Find where the given text appears and provide that cell's center as (x, y) coordinate. 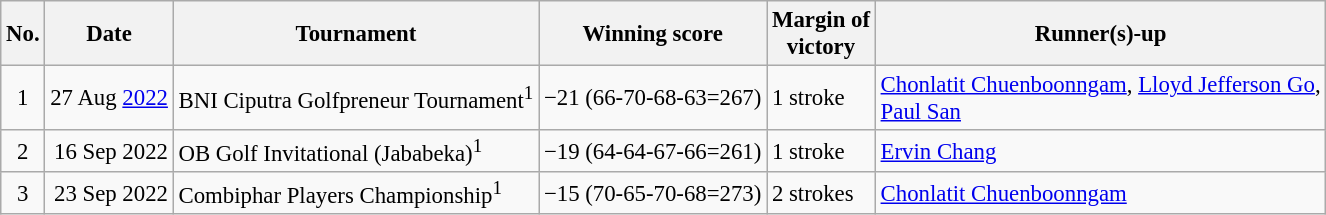
Combiphar Players Championship1 (356, 193)
−15 (70-65-70-68=273) (653, 193)
−21 (66-70-68-63=267) (653, 98)
2 (23, 151)
Tournament (356, 34)
3 (23, 193)
−19 (64-64-67-66=261) (653, 151)
BNI Ciputra Golfpreneur Tournament1 (356, 98)
No. (23, 34)
Date (109, 34)
Margin ofvictory (822, 34)
Runner(s)-up (1100, 34)
1 (23, 98)
Chonlatit Chuenboonngam, Lloyd Jefferson Go, Paul San (1100, 98)
23 Sep 2022 (109, 193)
Winning score (653, 34)
Chonlatit Chuenboonngam (1100, 193)
OB Golf Invitational (Jababeka)1 (356, 151)
27 Aug 2022 (109, 98)
Ervin Chang (1100, 151)
2 strokes (822, 193)
16 Sep 2022 (109, 151)
